Search for the cell housing the specified text and yield its (X, Y) center coordinate. 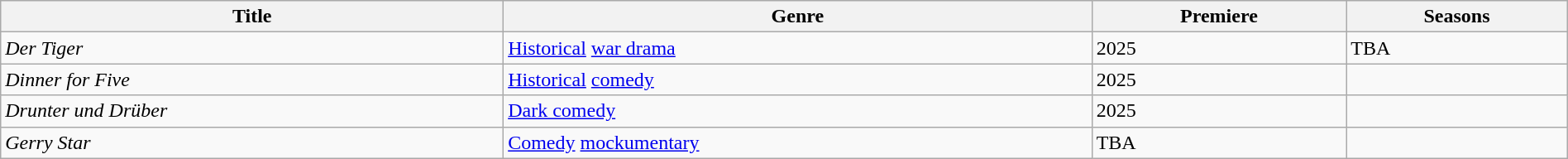
Title (252, 17)
Drunter und Drüber (252, 111)
Genre (797, 17)
Der Tiger (252, 48)
Premiere (1219, 17)
Dark comedy (797, 111)
Gerry Star (252, 142)
Historical comedy (797, 79)
Seasons (1457, 17)
Dinner for Five (252, 79)
Comedy mockumentary (797, 142)
Historical war drama (797, 48)
